From the cell containing the given text, extract its center point as (X, Y) coordinate. 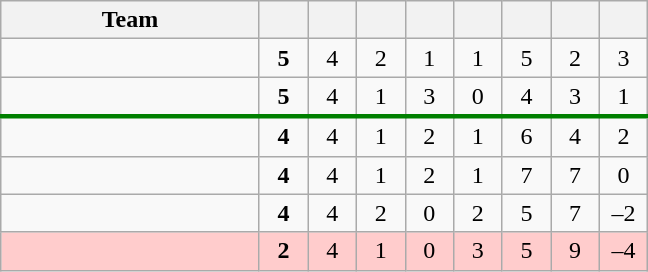
–2 (624, 213)
6 (526, 136)
–4 (624, 251)
Team (130, 20)
9 (576, 251)
